For the text-containing cell, return its midpoint in [X, Y] coordinate format. 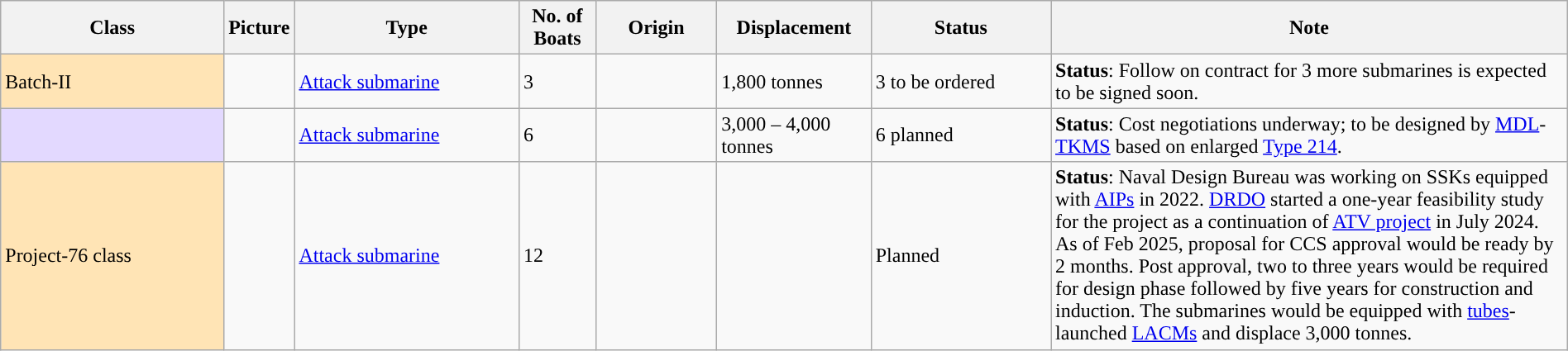
Origin [656, 28]
Batch-II [112, 81]
3,000 – 4,000 tonnes [794, 135]
Status: Follow on contract for 3 more submarines is expected to be signed soon. [1308, 81]
3 to be ordered [961, 81]
Class [112, 28]
6 planned [961, 135]
Status: Cost negotiations underway; to be designed by MDL-TKMS based on enlarged Type 214. [1308, 135]
6 [557, 135]
Picture [260, 28]
Type [407, 28]
Project-76 class [112, 256]
Planned [961, 256]
Status [961, 28]
3 [557, 81]
12 [557, 256]
No. of Boats [557, 28]
Note [1308, 28]
1,800 tonnes [794, 81]
Displacement [794, 28]
